Return the (X, Y) coordinate for the center point of the cell that contains the specified text.  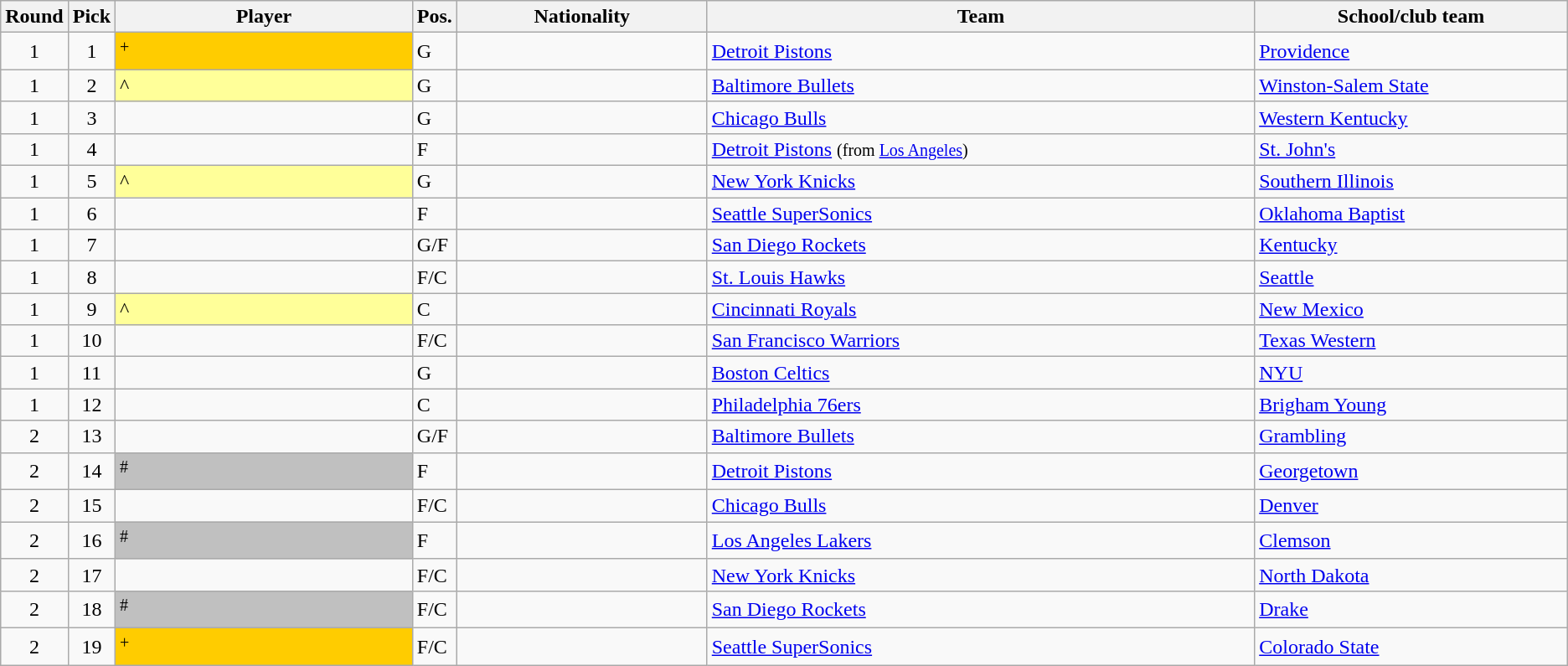
Team (980, 17)
11 (91, 373)
St. John's (1411, 149)
7 (91, 245)
Texas Western (1411, 341)
Philadelphia 76ers (980, 405)
12 (91, 405)
Colorado State (1411, 647)
Oklahoma Baptist (1411, 214)
Seattle (1411, 277)
15 (91, 506)
Nationality (581, 17)
Pick (91, 17)
9 (91, 309)
3 (91, 117)
8 (91, 277)
17 (91, 575)
6 (91, 214)
Round (34, 17)
Western Kentucky (1411, 117)
Brigham Young (1411, 405)
St. Louis Hawks (980, 277)
Providence (1411, 52)
13 (91, 436)
Detroit Pistons (from Los Angeles) (980, 149)
Clemson (1411, 541)
San Francisco Warriors (980, 341)
Winston-Salem State (1411, 85)
10 (91, 341)
14 (91, 471)
New Mexico (1411, 309)
Georgetown (1411, 471)
Denver (1411, 506)
Kentucky (1411, 245)
NYU (1411, 373)
Southern Illinois (1411, 182)
Pos. (434, 17)
Los Angeles Lakers (980, 541)
Grambling (1411, 436)
North Dakota (1411, 575)
Drake (1411, 610)
Player (265, 17)
4 (91, 149)
Cincinnati Royals (980, 309)
5 (91, 182)
18 (91, 610)
16 (91, 541)
Boston Celtics (980, 373)
School/club team (1411, 17)
19 (91, 647)
